Pinpoint the cell where the given text exists, returning its (x, y) midpoint coordinate. 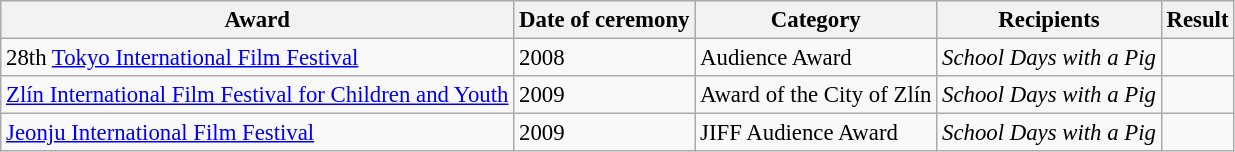
Jeonju International Film Festival (258, 133)
Zlín International Film Festival for Children and Youth (258, 95)
Result (1198, 20)
2008 (604, 58)
JIFF Audience Award (816, 133)
Date of ceremony (604, 20)
Recipients (1049, 20)
Audience Award (816, 58)
28th Tokyo International Film Festival (258, 58)
Category (816, 20)
Award (258, 20)
Award of the City of Zlín (816, 95)
